Detect which cell encompasses the target text, then output its (X, Y) center coordinate. 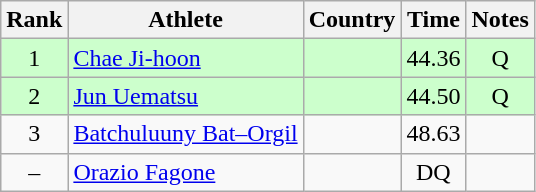
Orazio Fagone (186, 172)
48.63 (434, 134)
3 (34, 134)
Athlete (186, 20)
Chae Ji-hoon (186, 58)
Rank (34, 20)
Batchuluuny Bat–Orgil (186, 134)
44.50 (434, 96)
Notes (500, 20)
– (34, 172)
Time (434, 20)
DQ (434, 172)
2 (34, 96)
1 (34, 58)
Country (352, 20)
Jun Uematsu (186, 96)
44.36 (434, 58)
